Return (X, Y) of the center of cell containing provided text 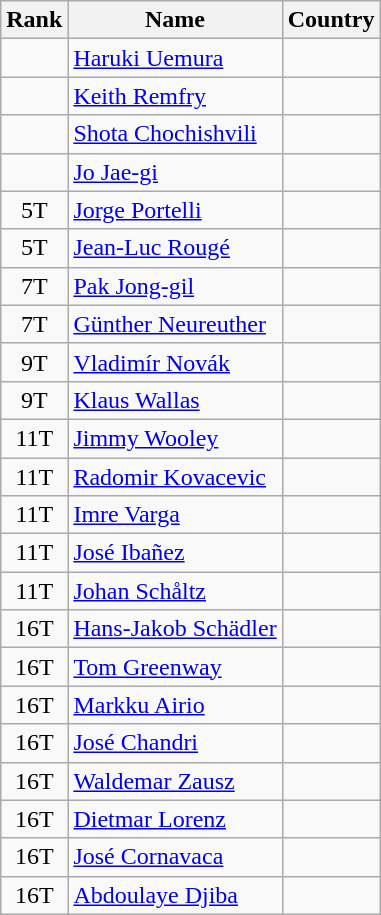
Dietmar Lorenz (175, 819)
Günther Neureuther (175, 324)
Jimmy Wooley (175, 438)
José Ibañez (175, 553)
Radomir Kovacevic (175, 477)
Waldemar Zausz (175, 781)
Name (175, 20)
Shota Chochishvili (175, 134)
Abdoulaye Djiba (175, 895)
Johan Schåltz (175, 591)
José Cornavaca (175, 857)
Hans-Jakob Schädler (175, 629)
Haruki Uemura (175, 58)
Rank (34, 20)
Jo Jae-gi (175, 172)
Vladimír Novák (175, 362)
Jorge Portelli (175, 210)
Jean-Luc Rougé (175, 248)
Markku Airio (175, 705)
José Chandri (175, 743)
Pak Jong-gil (175, 286)
Keith Remfry (175, 96)
Country (331, 20)
Tom Greenway (175, 667)
Klaus Wallas (175, 400)
Imre Varga (175, 515)
